Detect which cell encompasses the target text, then output its [X, Y] center coordinate. 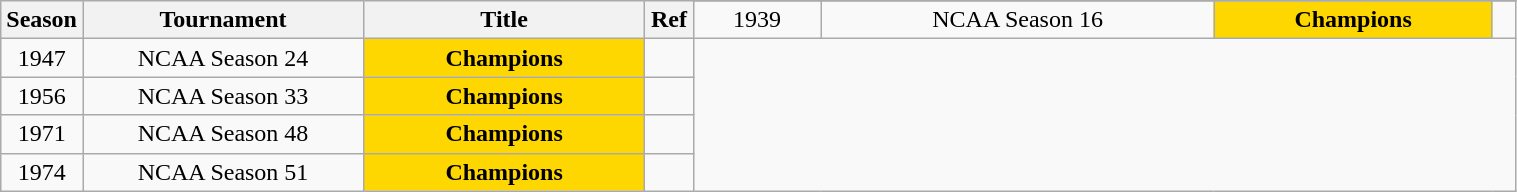
1939 [757, 20]
NCAA Season 48 [222, 134]
NCAA Season 51 [222, 172]
1974 [42, 172]
Title [504, 20]
NCAA Season 16 [1018, 20]
Tournament [222, 20]
Ref [670, 20]
NCAA Season 33 [222, 96]
NCAA Season 24 [222, 58]
1956 [42, 96]
1971 [42, 134]
1947 [42, 58]
Season [42, 20]
